Determine the (X, Y) coordinate at the center of the cell enclosing the given text.  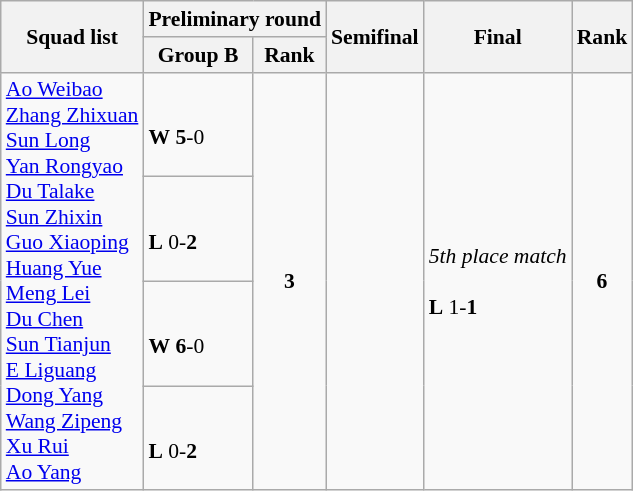
5th place matchL 1-1 (498, 281)
3 (290, 281)
Final (498, 36)
Ao WeibaoZhang ZhixuanSun LongYan RongyaoDu TalakeSun ZhixinGuo XiaopingHuang YueMeng LeiDu ChenSun TianjunE LiguangDong YangWang ZipengXu RuiAo Yang (72, 281)
Semifinal (375, 36)
6 (602, 281)
W 6-0 (198, 334)
Squad list (72, 36)
Group B (198, 55)
W 5-0 (198, 124)
Preliminary round (234, 19)
